Detect which cell encompasses the target text, then output its [X, Y] center coordinate. 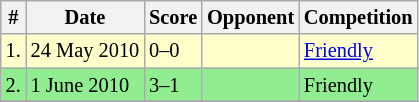
1. [14, 51]
2. [14, 85]
0–0 [173, 51]
24 May 2010 [85, 51]
Competition [358, 17]
3–1 [173, 85]
Score [173, 17]
Opponent [250, 17]
1 June 2010 [85, 85]
# [14, 17]
Date [85, 17]
